For the text-containing cell, return its midpoint in [X, Y] coordinate format. 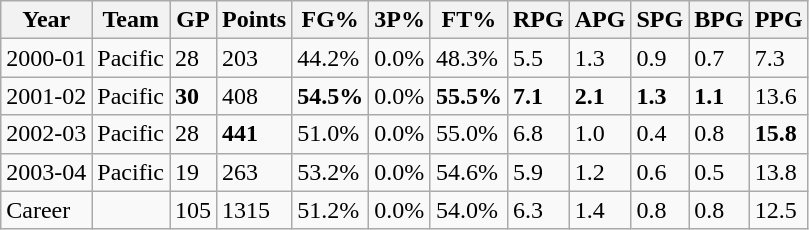
44.2% [330, 58]
105 [194, 210]
13.6 [778, 96]
1.1 [719, 96]
RPG [538, 20]
GP [194, 20]
BPG [719, 20]
SPG [660, 20]
53.2% [330, 172]
0.7 [719, 58]
3P% [400, 20]
55.5% [468, 96]
2003-04 [46, 172]
0.6 [660, 172]
1.4 [600, 210]
15.8 [778, 134]
0.4 [660, 134]
30 [194, 96]
13.8 [778, 172]
7.1 [538, 96]
7.3 [778, 58]
APG [600, 20]
54.0% [468, 210]
Year [46, 20]
54.5% [330, 96]
12.5 [778, 210]
19 [194, 172]
54.6% [468, 172]
441 [254, 134]
203 [254, 58]
Points [254, 20]
5.9 [538, 172]
408 [254, 96]
51.0% [330, 134]
2002-03 [46, 134]
6.3 [538, 210]
2.1 [600, 96]
48.3% [468, 58]
1.2 [600, 172]
1.0 [600, 134]
FG% [330, 20]
Team [131, 20]
1315 [254, 210]
55.0% [468, 134]
5.5 [538, 58]
PPG [778, 20]
FT% [468, 20]
0.9 [660, 58]
2001-02 [46, 96]
Career [46, 210]
0.5 [719, 172]
2000-01 [46, 58]
51.2% [330, 210]
6.8 [538, 134]
263 [254, 172]
